Determine the (X, Y) coordinate at the center of the cell enclosing the given text.  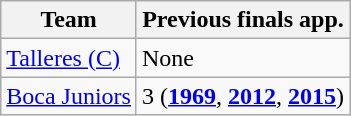
Team (69, 20)
None (242, 58)
Boca Juniors (69, 96)
3 (1969, 2012, 2015) (242, 96)
Previous finals app. (242, 20)
Talleres (C) (69, 58)
